Provide the (X, Y) coordinate of the cell's center where the given text is located.  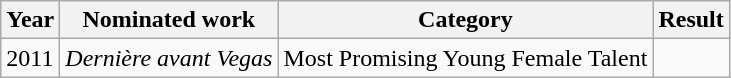
Dernière avant Vegas (169, 58)
Result (691, 20)
Most Promising Young Female Talent (466, 58)
2011 (30, 58)
Year (30, 20)
Category (466, 20)
Nominated work (169, 20)
